Pinpoint the cell where the given text exists, returning its [x, y] midpoint coordinate. 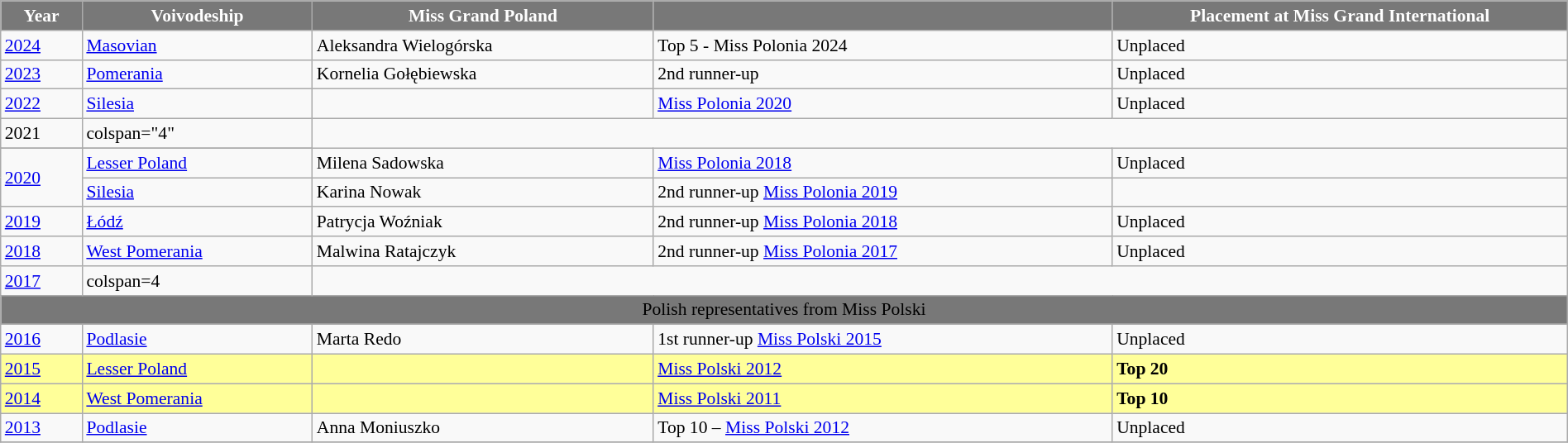
Miss Polonia 2018 [883, 163]
2019 [41, 222]
2014 [41, 398]
2nd runner-up Miss Polonia 2017 [883, 251]
Kornelia Gołębiewska [483, 74]
Milena Sadowska [483, 163]
2nd runner-up Miss Polonia 2018 [883, 222]
Masovian [197, 45]
Marta Redo [483, 340]
2023 [41, 74]
Karina Nowak [483, 193]
Voivodeship [197, 16]
Top 10 [1340, 398]
Year [41, 16]
2021 [41, 134]
Top 5 - Miss Polonia 2024 [883, 45]
Miss Polonia 2020 [883, 104]
Łódź [197, 222]
Placement at Miss Grand International [1340, 16]
colspan="4" [197, 134]
2013 [41, 428]
Miss Polski 2012 [883, 369]
2015 [41, 369]
2020 [41, 177]
2nd runner-up Miss Polonia 2019 [883, 193]
1st runner-up Miss Polski 2015 [883, 340]
Anna Moniuszko [483, 428]
Top 20 [1340, 369]
Top 10 – Miss Polski 2012 [883, 428]
2022 [41, 104]
Miss Polski 2011 [883, 398]
2017 [41, 281]
Pomerania [197, 74]
Aleksandra Wielogórska [483, 45]
Malwina Ratajczyk [483, 251]
colspan=4 [197, 281]
Patrycja Woźniak [483, 222]
2nd runner-up [883, 74]
Miss Grand Poland [483, 16]
2018 [41, 251]
2024 [41, 45]
Polish representatives from Miss Polski [784, 310]
2016 [41, 340]
